Provide the [X, Y] coordinate of the cell's center where the given text is located.  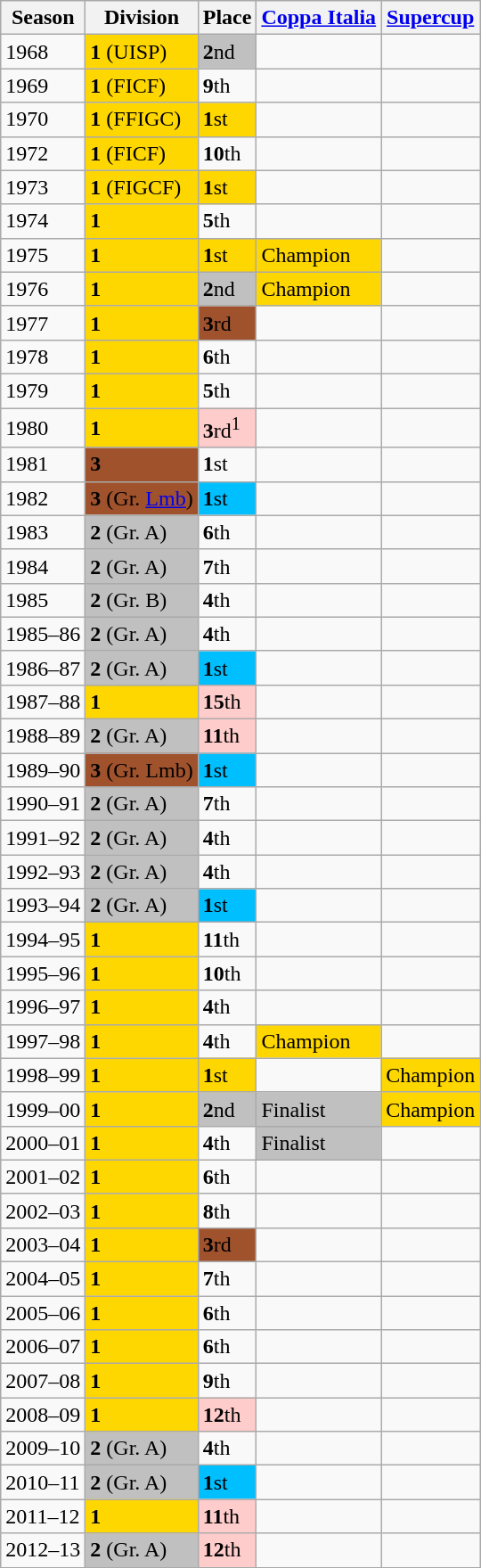
1975 [43, 255]
1 (FFIGC) [142, 119]
1983 [43, 532]
2002–03 [43, 1211]
1989–90 [43, 770]
1980 [43, 428]
1996–97 [43, 1007]
Place [227, 18]
2003–04 [43, 1244]
1972 [43, 153]
1977 [43, 323]
1984 [43, 566]
Season [43, 18]
1969 [43, 86]
1978 [43, 357]
1987–88 [43, 702]
1974 [43, 221]
1991–92 [43, 838]
2011–12 [43, 1516]
1970 [43, 119]
2007–08 [43, 1381]
1985 [43, 600]
15th [227, 702]
8th [227, 1211]
2 (Gr. B) [142, 600]
1995–96 [43, 973]
Division [142, 18]
1992–93 [43, 872]
2012–13 [43, 1550]
1976 [43, 289]
1998–99 [43, 1075]
1988–89 [43, 736]
Supercup [431, 18]
1999–00 [43, 1109]
1993–94 [43, 906]
1997–98 [43, 1041]
3 [142, 464]
1982 [43, 498]
2001–02 [43, 1177]
Coppa Italia [319, 18]
2000–01 [43, 1143]
2004–05 [43, 1279]
1979 [43, 390]
1994–95 [43, 940]
1985–86 [43, 634]
2006–07 [43, 1347]
2005–06 [43, 1313]
3rd1 [227, 428]
1 (FIGCF) [142, 187]
1986–87 [43, 668]
2010–11 [43, 1482]
2008–09 [43, 1415]
1990–91 [43, 804]
1968 [43, 52]
1973 [43, 187]
1 (UISP) [142, 52]
2009–10 [43, 1449]
1981 [43, 464]
